Locate the cell with the specified text and output its (x, y) center coordinate. 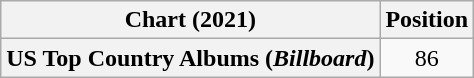
US Top Country Albums (Billboard) (190, 58)
Chart (2021) (190, 20)
86 (427, 58)
Position (427, 20)
